Locate the cell with the specified text and output its [x, y] center coordinate. 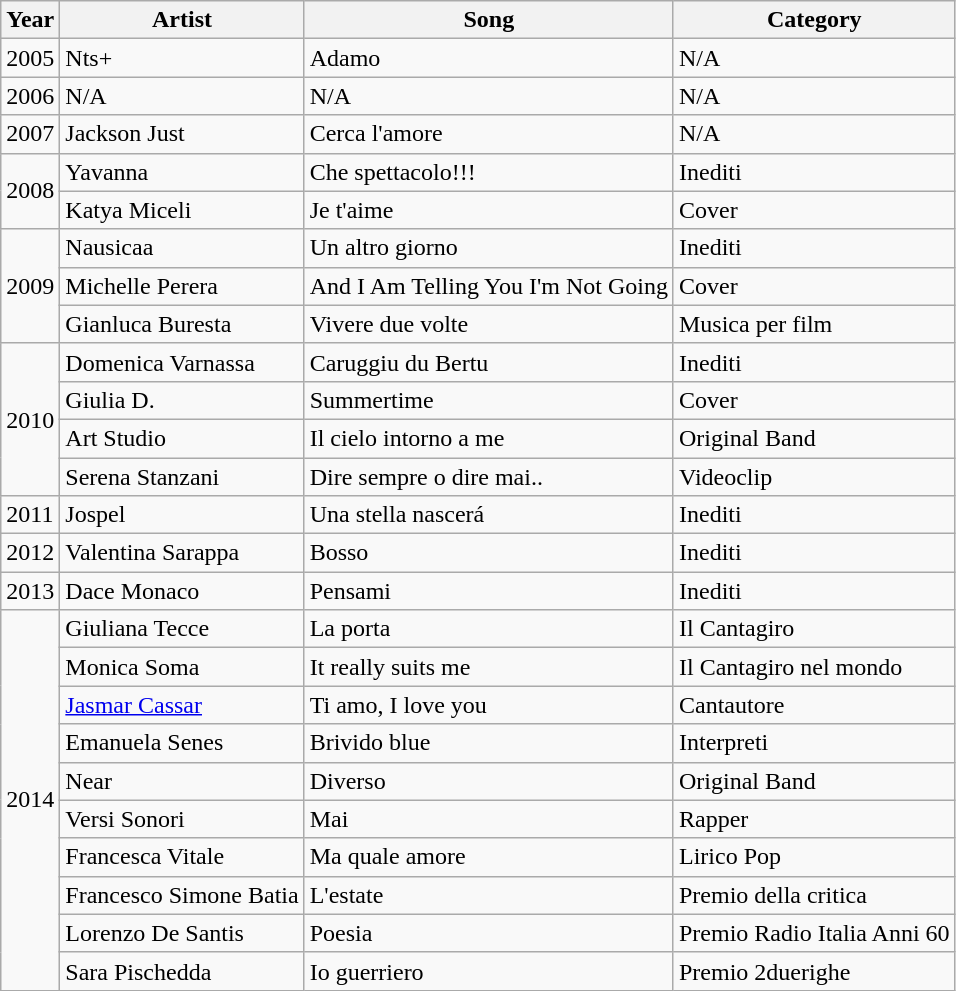
Il Cantagiro nel mondo [814, 667]
Francesco Simone Batia [182, 895]
Song [488, 20]
Monica Soma [182, 667]
Jospel [182, 515]
Una stella nascerá [488, 515]
Gianluca Buresta [182, 324]
Cerca l'amore [488, 134]
Serena Stanzani [182, 477]
2005 [30, 58]
Je t'aime [488, 210]
2006 [30, 96]
Near [182, 781]
La porta [488, 629]
Lorenzo De Santis [182, 933]
Musica per film [814, 324]
Che spettacolo!!! [488, 172]
2011 [30, 515]
2010 [30, 419]
Ti amo, I love you [488, 705]
Dire sempre o dire mai.. [488, 477]
Artist [182, 20]
Lirico Pop [814, 857]
Jackson Just [182, 134]
Vivere due volte [488, 324]
Il cielo intorno a me [488, 438]
Valentina Sarappa [182, 553]
Katya Miceli [182, 210]
2013 [30, 591]
Bosso [488, 553]
2007 [30, 134]
Diverso [488, 781]
Nts+ [182, 58]
Premio Radio Italia Anni 60 [814, 933]
Domenica Varnassa [182, 362]
Art Studio [182, 438]
2009 [30, 286]
Category [814, 20]
Caruggiu du Bertu [488, 362]
Sara Pischedda [182, 971]
Jasmar Cassar [182, 705]
Ma quale amore [488, 857]
And I Am Telling You I'm Not Going [488, 286]
Yavanna [182, 172]
2008 [30, 191]
Poesia [488, 933]
Mai [488, 819]
2012 [30, 553]
Brivido blue [488, 743]
Interpreti [814, 743]
Cantautore [814, 705]
Giuliana Tecce [182, 629]
L'estate [488, 895]
Michelle Perera [182, 286]
Pensami [488, 591]
Giulia D. [182, 400]
Premio 2duerighe [814, 971]
Francesca Vitale [182, 857]
Un altro giorno [488, 248]
Videoclip [814, 477]
It really suits me [488, 667]
Il Cantagiro [814, 629]
Nausicaa [182, 248]
Summertime [488, 400]
Year [30, 20]
Premio della critica [814, 895]
Rapper [814, 819]
Versi Sonori [182, 819]
2014 [30, 800]
Io guerriero [488, 971]
Emanuela Senes [182, 743]
Adamo [488, 58]
Dace Monaco [182, 591]
